For the text-containing cell, return its midpoint in [X, Y] coordinate format. 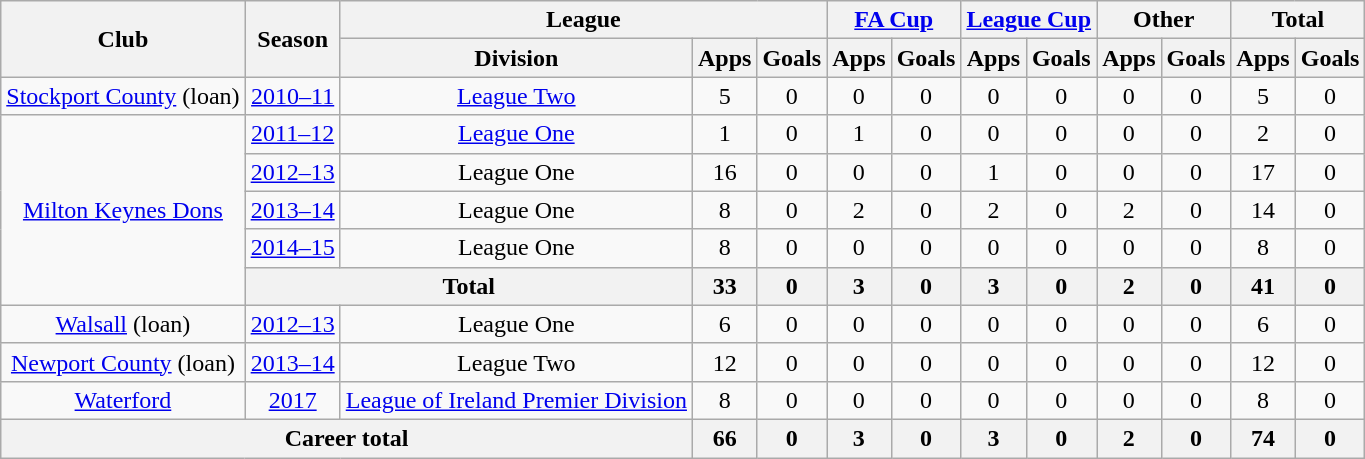
33 [724, 286]
League Cup [1029, 20]
Season [292, 39]
66 [724, 438]
Walsall (loan) [123, 324]
2014–15 [292, 248]
Stockport County (loan) [123, 96]
FA Cup [894, 20]
2010–11 [292, 96]
14 [1263, 210]
17 [1263, 172]
League of Ireland Premier Division [516, 400]
League [583, 20]
Other [1164, 20]
Division [516, 58]
Milton Keynes Dons [123, 210]
Newport County (loan) [123, 362]
41 [1263, 286]
16 [724, 172]
2011–12 [292, 134]
74 [1263, 438]
Club [123, 39]
Waterford [123, 400]
2017 [292, 400]
Career total [347, 438]
